For the text-containing cell, return its midpoint in (X, Y) coordinate format. 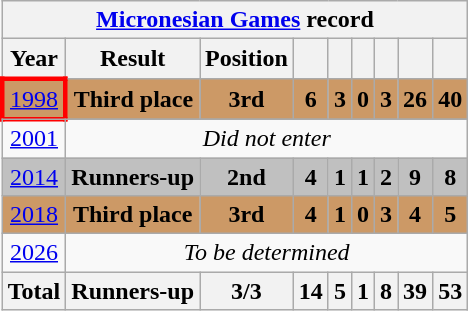
Micronesian Games record (234, 20)
Result (133, 59)
Position (247, 59)
2 (386, 177)
2014 (34, 177)
Did not enter (267, 138)
6 (310, 98)
1998 (34, 98)
26 (416, 98)
Year (34, 59)
Total (34, 291)
53 (450, 291)
14 (310, 291)
2001 (34, 138)
3/3 (247, 291)
40 (450, 98)
2018 (34, 215)
To be determined (267, 253)
39 (416, 291)
2026 (34, 253)
9 (416, 177)
2nd (247, 177)
